Scan for the cell matching the given text and deliver its [X, Y] coordinate at center. 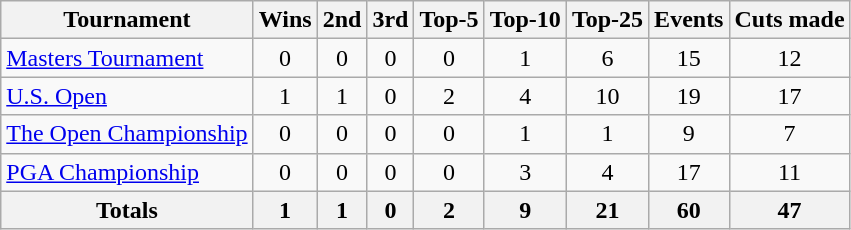
12 [790, 58]
Top-25 [607, 20]
Wins [285, 20]
Top-5 [449, 20]
15 [689, 58]
3rd [390, 20]
7 [790, 134]
PGA Championship [127, 172]
19 [689, 96]
Tournament [127, 20]
47 [790, 210]
Masters Tournament [127, 58]
Totals [127, 210]
Events [689, 20]
2nd [342, 20]
21 [607, 210]
The Open Championship [127, 134]
3 [525, 172]
U.S. Open [127, 96]
11 [790, 172]
60 [689, 210]
Cuts made [790, 20]
Top-10 [525, 20]
10 [607, 96]
6 [607, 58]
